Scan for the cell matching the given text and deliver its [x, y] coordinate at center. 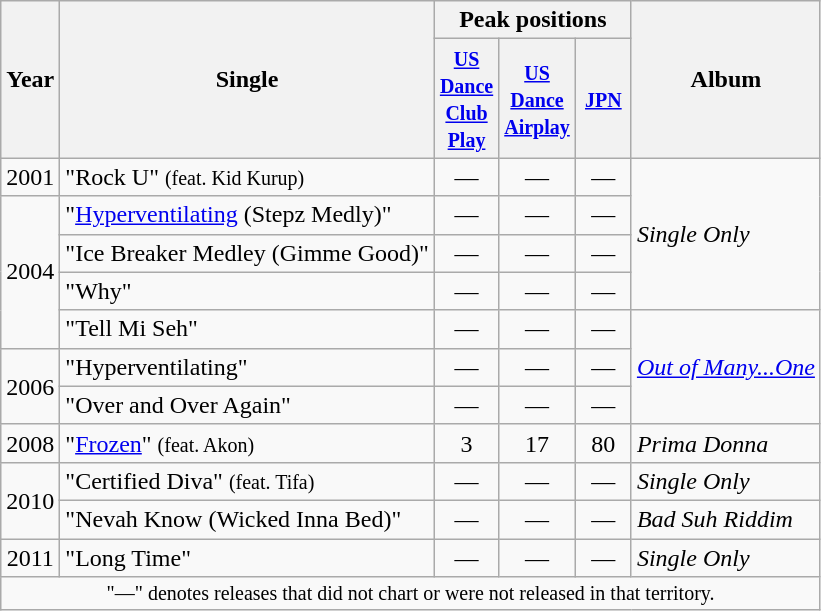
"Over and Over Again" [248, 405]
2011 [30, 557]
"Ice Breaker Medley (Gimme Good)" [248, 253]
2001 [30, 177]
Peak positions [532, 20]
Single [248, 80]
2008 [30, 443]
"Nevah Know (Wicked Inna Bed)" [248, 519]
JPN [603, 98]
Out of Many...One [726, 367]
"Long Time" [248, 557]
"Hyperventilating (Stepz Medly)" [248, 215]
Album [726, 80]
2010 [30, 500]
"Tell Mi Seh" [248, 329]
US Dance Airplay [538, 98]
17 [538, 443]
3 [466, 443]
"Rock U" (feat. Kid Kurup) [248, 177]
80 [603, 443]
"—" denotes releases that did not chart or were not released in that territory. [411, 594]
Bad Suh Riddim [726, 519]
"Why" [248, 291]
"Certified Diva" (feat. Tifa) [248, 481]
"Hyperventilating" [248, 367]
"Frozen" (feat. Akon) [248, 443]
2006 [30, 386]
Prima Donna [726, 443]
US Dance Club Play [466, 98]
2004 [30, 272]
Year [30, 80]
